Identify which cell holds the provided text, then report its [X, Y] central coordinate. 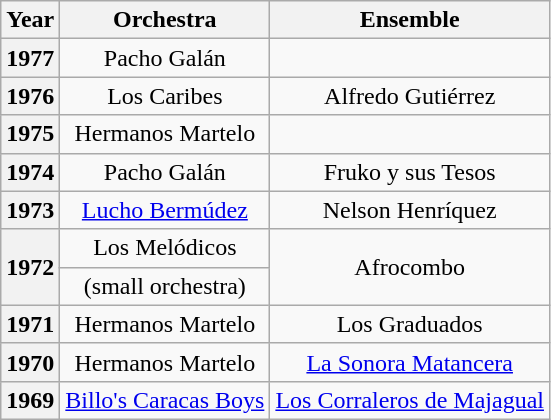
Billo's Caracas Boys [165, 400]
Ensemble [410, 20]
Nelson Henríquez [410, 210]
1975 [30, 134]
Los Graduados [410, 324]
1974 [30, 172]
Alfredo Gutiérrez [410, 96]
Fruko y sus Tesos [410, 172]
La Sonora Matancera [410, 362]
1973 [30, 210]
1971 [30, 324]
1976 [30, 96]
Los Caribes [165, 96]
Orchestra [165, 20]
1969 [30, 400]
Lucho Bermúdez [165, 210]
1970 [30, 362]
Afrocombo [410, 267]
1972 [30, 267]
Year [30, 20]
Los Melódicos [165, 248]
Los Corraleros de Majagual [410, 400]
(small orchestra) [165, 286]
1977 [30, 58]
